Output the [x, y] coordinate of the center of the cell containing the given text.  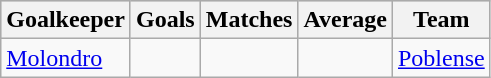
Goals [165, 20]
Matches [249, 20]
Team [441, 20]
Average [346, 20]
Molondro [66, 58]
Poblense [441, 58]
Goalkeeper [66, 20]
